Find where the given text appears and provide that cell's center as [x, y] coordinate. 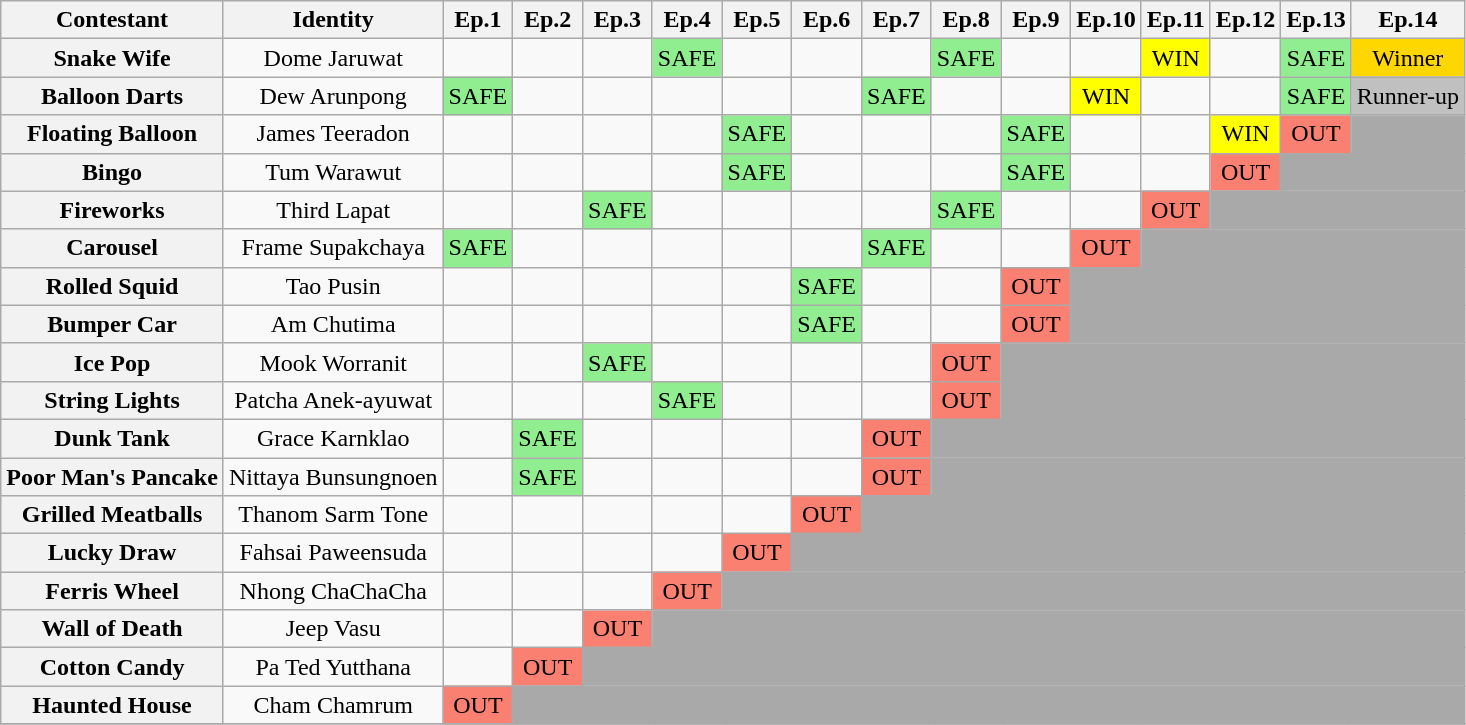
Ep.11 [1176, 20]
Ferris Wheel [112, 591]
Lucky Draw [112, 553]
Jeep Vasu [333, 629]
Nhong ChaChaCha [333, 591]
Ep.8 [966, 20]
Ep.9 [1036, 20]
Am Chutima [333, 324]
Grace Karnklao [333, 438]
Wall of Death [112, 629]
Patcha Anek-ayuwat [333, 400]
Dew Arunpong [333, 96]
Rolled Squid [112, 286]
Ep.5 [757, 20]
Bumper Car [112, 324]
Dome Jaruwat [333, 58]
Winner [1408, 58]
Ep.13 [1316, 20]
Bingo [112, 172]
Snake Wife [112, 58]
Identity [333, 20]
Pa Ted Yutthana [333, 667]
Haunted House [112, 705]
Carousel [112, 248]
Ice Pop [112, 362]
Floating Balloon [112, 134]
Cham Chamrum [333, 705]
Frame Supakchaya [333, 248]
Runner-up [1408, 96]
Poor Man's Pancake [112, 477]
Ep.14 [1408, 20]
Ep.2 [548, 20]
Nittaya Bunsungnoen [333, 477]
Ep.1 [478, 20]
Balloon Darts [112, 96]
Ep.12 [1245, 20]
Fahsai Paweensuda [333, 553]
Tum Warawut [333, 172]
Dunk Tank [112, 438]
Thanom Sarm Tone [333, 515]
String Lights [112, 400]
Contestant [112, 20]
Ep.7 [897, 20]
Tao Pusin [333, 286]
Cotton Candy [112, 667]
Ep.10 [1106, 20]
Ep.3 [618, 20]
James Teeradon [333, 134]
Ep.4 [687, 20]
Grilled Meatballs [112, 515]
Third Lapat [333, 210]
Fireworks [112, 210]
Mook Worranit [333, 362]
Ep.6 [827, 20]
